Identify which cell holds the provided text, then report its (X, Y) central coordinate. 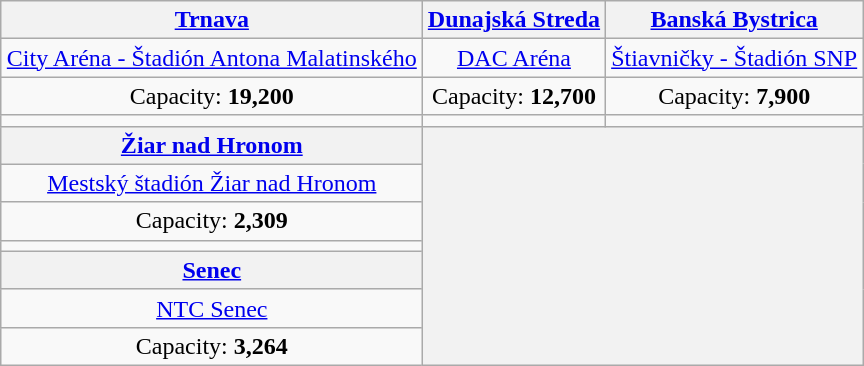
NTC Senec (212, 308)
Žiar nad Hronom (212, 145)
Senec (212, 270)
City Aréna - Štadión Antona Malatinského (212, 58)
Capacity: 3,264 (212, 346)
Capacity: 7,900 (734, 96)
DAC Aréna (514, 58)
Capacity: 19,200 (212, 96)
Capacity: 2,309 (212, 221)
Mestský štadión Žiar nad Hronom (212, 183)
Banská Bystrica (734, 20)
Štiavničky - Štadión SNP (734, 58)
Capacity: 12,700 (514, 96)
Trnava (212, 20)
Dunajská Streda (514, 20)
